Search for the cell housing the specified text and yield its [x, y] center coordinate. 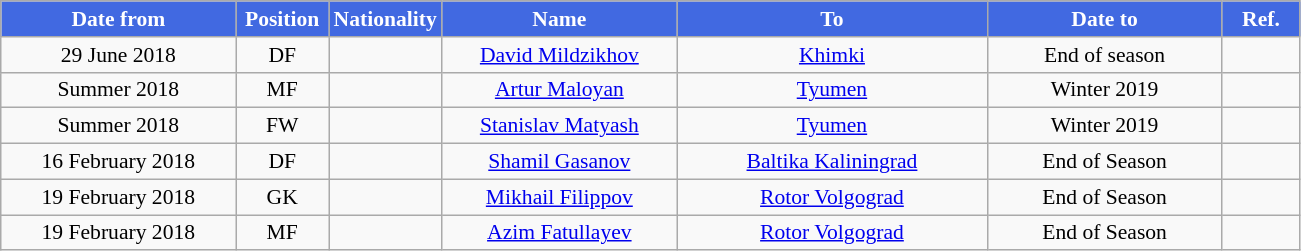
FW [282, 126]
David Mildzikhov [560, 55]
Date to [1104, 19]
Mikhail Filippov [560, 197]
Nationality [384, 19]
29 June 2018 [118, 55]
Artur Maloyan [560, 90]
To [832, 19]
Name [560, 19]
Baltika Kaliningrad [832, 162]
Date from [118, 19]
Azim Fatullayev [560, 233]
GK [282, 197]
Khimki [832, 55]
Shamil Gasanov [560, 162]
Position [282, 19]
16 February 2018 [118, 162]
End of season [1104, 55]
Ref. [1261, 19]
Stanislav Matyash [560, 126]
